Return the (X, Y) coordinate for the center point of the cell that contains the specified text.  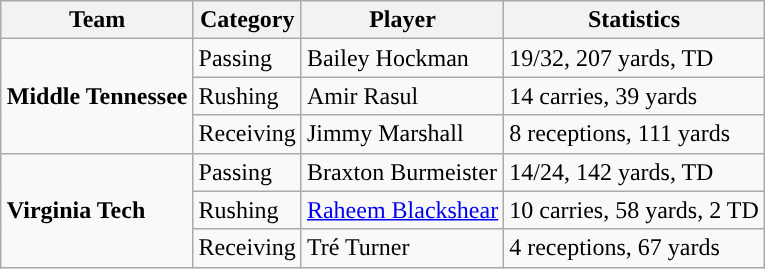
10 carries, 58 yards, 2 TD (634, 210)
Braxton Burmeister (402, 172)
4 receptions, 67 yards (634, 248)
Team (97, 20)
Category (247, 20)
Player (402, 20)
19/32, 207 yards, TD (634, 58)
Virginia Tech (97, 210)
14/24, 142 yards, TD (634, 172)
Jimmy Marshall (402, 134)
Tré Turner (402, 248)
14 carries, 39 yards (634, 96)
Raheem Blackshear (402, 210)
Amir Rasul (402, 96)
Statistics (634, 20)
8 receptions, 111 yards (634, 134)
Middle Tennessee (97, 96)
Bailey Hockman (402, 58)
